Locate the cell with the specified text and output its [X, Y] center coordinate. 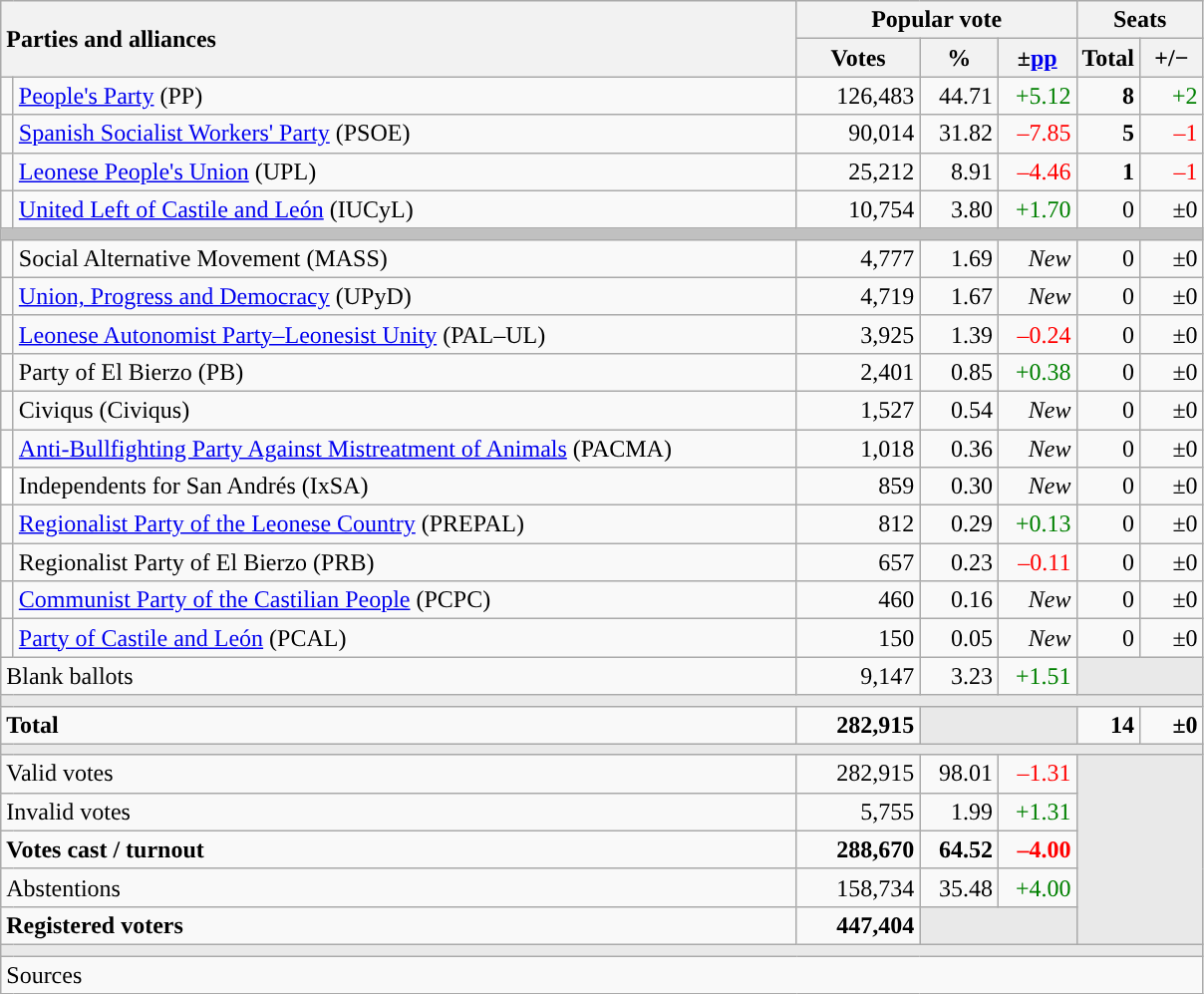
150 [858, 638]
1.39 [959, 334]
Votes cast / turnout [399, 849]
1,018 [858, 448]
90,014 [858, 134]
Civiqus (Civiqus) [405, 410]
Parties and alliances [399, 39]
–0.24 [1037, 334]
+4.00 [1037, 887]
25,212 [858, 171]
Sources [602, 974]
657 [858, 562]
Leonese People's Union (UPL) [405, 171]
+0.38 [1037, 372]
64.52 [959, 849]
Spanish Socialist Workers' Party (PSOE) [405, 134]
0.85 [959, 372]
–7.85 [1037, 134]
126,483 [858, 96]
1.99 [959, 812]
35.48 [959, 887]
1 [1108, 171]
±pp [1037, 58]
Regionalist Party of the Leonese Country (PREPAL) [405, 524]
0.54 [959, 410]
+1.51 [1037, 676]
Seats [1140, 20]
Union, Progress and Democracy (UPyD) [405, 296]
1.69 [959, 258]
8 [1108, 96]
0.05 [959, 638]
0.23 [959, 562]
447,404 [858, 925]
–1.31 [1037, 774]
Regionalist Party of El Bierzo (PRB) [405, 562]
+0.13 [1037, 524]
Registered voters [399, 925]
% [959, 58]
+1.31 [1037, 812]
98.01 [959, 774]
+/− [1172, 58]
44.71 [959, 96]
1,527 [858, 410]
0.29 [959, 524]
9,147 [858, 676]
0.36 [959, 448]
Party of El Bierzo (PB) [405, 372]
Anti-Bullfighting Party Against Mistreatment of Animals (PACMA) [405, 448]
1.67 [959, 296]
31.82 [959, 134]
–4.00 [1037, 849]
3,925 [858, 334]
Social Alternative Movement (MASS) [405, 258]
0.16 [959, 600]
Independents for San Andrés (IxSA) [405, 487]
5 [1108, 134]
People's Party (PP) [405, 96]
Popular vote [937, 20]
+2 [1172, 96]
5,755 [858, 812]
859 [858, 487]
+1.70 [1037, 209]
United Left of Castile and León (IUCyL) [405, 209]
3.80 [959, 209]
8.91 [959, 171]
288,670 [858, 849]
–0.11 [1037, 562]
10,754 [858, 209]
2,401 [858, 372]
Valid votes [399, 774]
460 [858, 600]
4,719 [858, 296]
4,777 [858, 258]
Blank ballots [399, 676]
Party of Castile and León (PCAL) [405, 638]
812 [858, 524]
Invalid votes [399, 812]
Votes [858, 58]
–4.46 [1037, 171]
+5.12 [1037, 96]
Leonese Autonomist Party–Leonesist Unity (PAL–UL) [405, 334]
158,734 [858, 887]
Communist Party of the Castilian People (PCPC) [405, 600]
14 [1108, 725]
3.23 [959, 676]
Abstentions [399, 887]
0.30 [959, 487]
